Return the (X, Y) coordinate for the center point of the cell that contains the specified text.  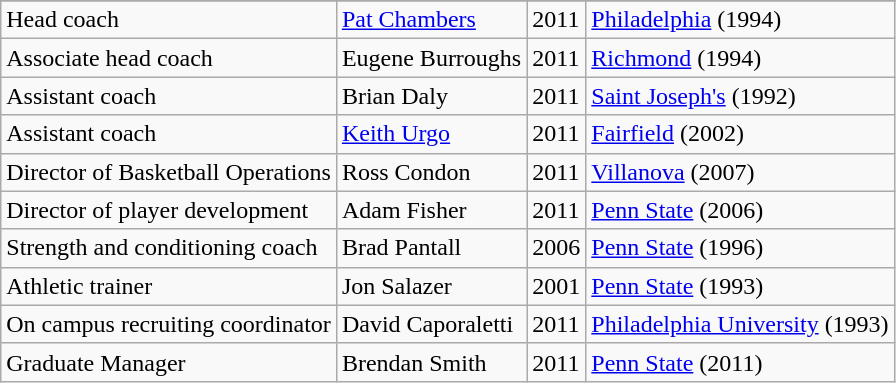
Head coach (169, 20)
Penn State (2006) (740, 210)
Strength and conditioning coach (169, 248)
2001 (556, 286)
Keith Urgo (431, 134)
Richmond (1994) (740, 58)
Jon Salazer (431, 286)
Brian Daly (431, 96)
Saint Joseph's (1992) (740, 96)
Philadelphia (1994) (740, 20)
Brendan Smith (431, 362)
Director of Basketball Operations (169, 172)
David Caporaletti (431, 324)
Philadelphia University (1993) (740, 324)
Brad Pantall (431, 248)
Director of player development (169, 210)
Villanova (2007) (740, 172)
Ross Condon (431, 172)
Eugene Burroughs (431, 58)
Fairfield (2002) (740, 134)
Athletic trainer (169, 286)
Graduate Manager (169, 362)
Associate head coach (169, 58)
Adam Fisher (431, 210)
On campus recruiting coordinator (169, 324)
Penn State (1993) (740, 286)
Pat Chambers (431, 20)
2006 (556, 248)
Penn State (1996) (740, 248)
Penn State (2011) (740, 362)
